Locate the cell with the specified text and output its [X, Y] center coordinate. 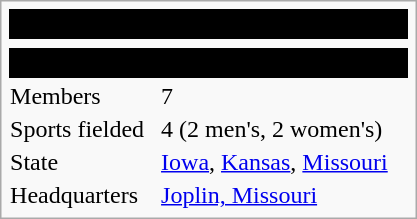
Joplin, Missouri [284, 195]
Data [208, 63]
Headquarters [83, 195]
7 [284, 96]
Sports fielded [83, 129]
Members [83, 96]
State [83, 162]
Midwest Christian College Conference [208, 24]
Iowa, Kansas, Missouri [284, 162]
4 (2 men's, 2 women's) [284, 129]
